Return the [X, Y] coordinate for the center point of the cell that contains the specified text.  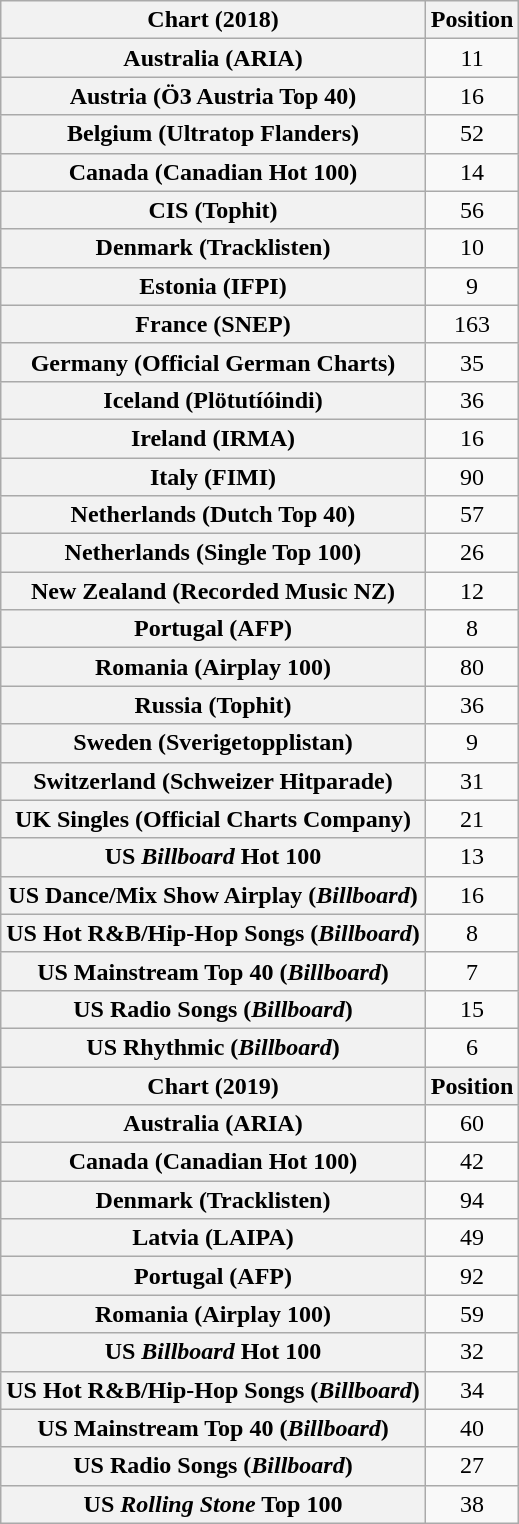
Switzerland (Schweizer Hitparade) [213, 781]
14 [472, 172]
Italy (FIMI) [213, 477]
US Rolling Stone Top 100 [213, 1504]
12 [472, 591]
163 [472, 324]
Ireland (IRMA) [213, 438]
7 [472, 971]
Russia (Tophit) [213, 705]
56 [472, 210]
38 [472, 1504]
31 [472, 781]
Chart (2019) [213, 1085]
10 [472, 248]
Iceland (Plötutíóindi) [213, 400]
Sweden (Sverigetopplistan) [213, 743]
90 [472, 477]
Chart (2018) [213, 20]
32 [472, 1352]
Belgium (Ultratop Flanders) [213, 134]
34 [472, 1390]
Latvia (LAIPA) [213, 1238]
80 [472, 667]
US Rhythmic (Billboard) [213, 1047]
6 [472, 1047]
US Dance/Mix Show Airplay (Billboard) [213, 895]
26 [472, 553]
57 [472, 515]
21 [472, 819]
60 [472, 1124]
27 [472, 1466]
CIS (Tophit) [213, 210]
UK Singles (Official Charts Company) [213, 819]
Netherlands (Single Top 100) [213, 553]
35 [472, 362]
59 [472, 1314]
15 [472, 1009]
40 [472, 1428]
Austria (Ö3 Austria Top 40) [213, 96]
Germany (Official German Charts) [213, 362]
92 [472, 1276]
11 [472, 58]
France (SNEP) [213, 324]
Estonia (IFPI) [213, 286]
Netherlands (Dutch Top 40) [213, 515]
42 [472, 1162]
52 [472, 134]
94 [472, 1200]
13 [472, 857]
49 [472, 1238]
New Zealand (Recorded Music NZ) [213, 591]
